Locate the cell with the specified text and output its (X, Y) center coordinate. 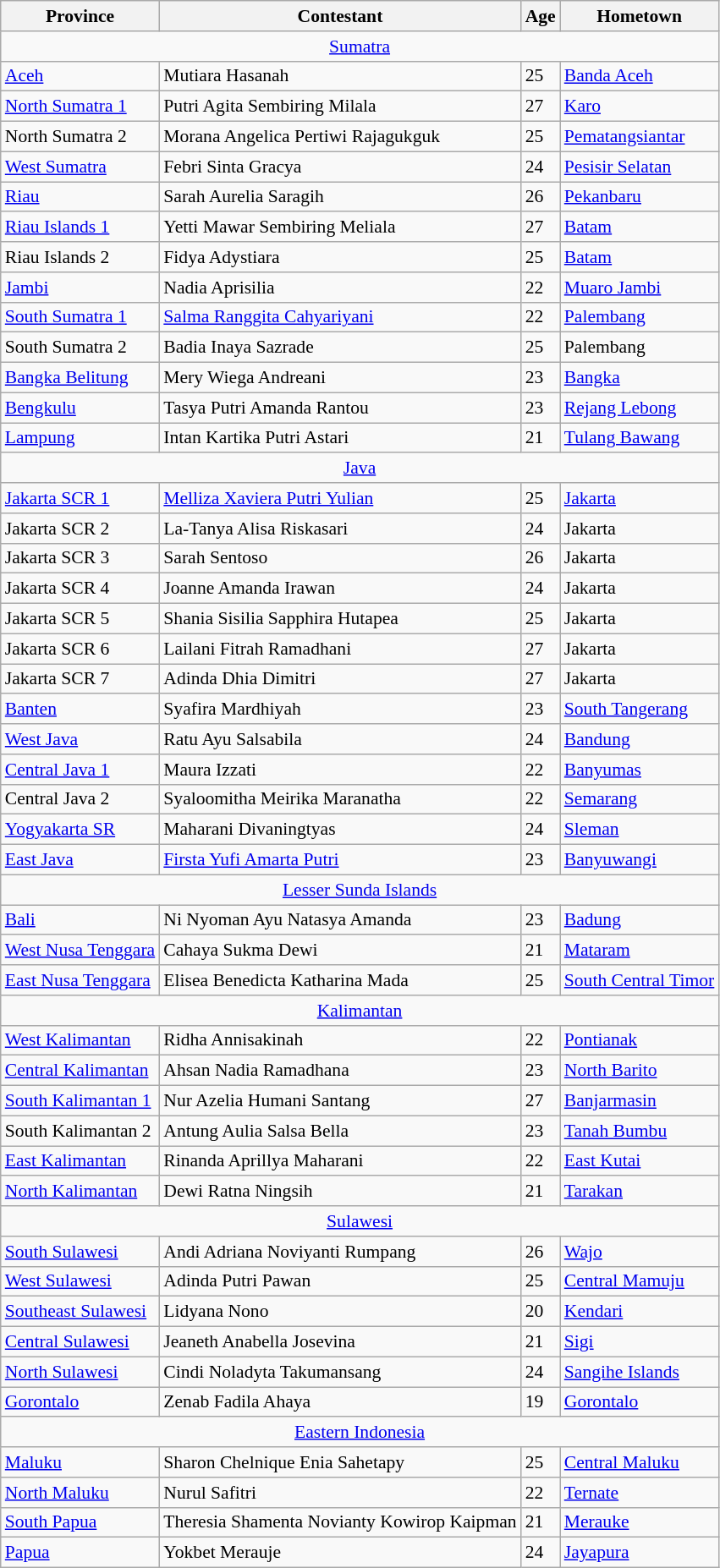
Hometown (640, 16)
North Kalimantan (80, 1192)
Bengkulu (80, 408)
Morana Angelica Pertiwi Rajagukguk (340, 137)
Febri Sinta Gracya (340, 167)
East Java (80, 860)
North Barito (640, 1071)
Merauke (640, 1522)
Adinda Putri Pawan (340, 1281)
Nadia Aprisilia (340, 288)
La-Tanya Alisa Riskasari (340, 529)
Yokbet Merauje (340, 1553)
Nur Azelia Humani Santang (340, 1101)
Java (360, 469)
Sumatra (360, 47)
Semarang (640, 799)
Lesser Sunda Islands (360, 890)
Intan Kartika Putri Astari (340, 438)
Jakarta SCR 1 (80, 498)
Fidya Adystiara (340, 257)
West Kalimantan (80, 1040)
Southeast Sulawesi (80, 1312)
Riau (80, 197)
Bangka (640, 378)
Eastern Indonesia (360, 1433)
South Central Timor (640, 980)
Andi Adriana Noviyanti Rumpang (340, 1252)
Rinanda Aprillya Maharani (340, 1161)
Lidyana Nono (340, 1312)
Wajo (640, 1252)
Ratu Ayu Salsabila (340, 739)
North Maluku (80, 1493)
Jeaneth Anabella Josevina (340, 1342)
Jakarta SCR 2 (80, 529)
Mataram (640, 951)
Kalimantan (360, 1011)
Badia Inaya Sazrade (340, 348)
Sulawesi (360, 1221)
Yetti Mawar Sembiring Meliala (340, 228)
Riau Islands 1 (80, 228)
Central Mamuju (640, 1281)
Banten (80, 710)
Karo (640, 107)
Firsta Yufi Amarta Putri (340, 860)
North Sumatra 2 (80, 137)
South Sumatra 2 (80, 348)
Muaro Jambi (640, 288)
East Kutai (640, 1161)
Riau Islands 2 (80, 257)
Aceh (80, 76)
Jayapura (640, 1553)
Joanne Amanda Irawan (340, 589)
West Java (80, 739)
Yogyakarta SR (80, 830)
South Kalimantan 2 (80, 1131)
20 (541, 1312)
Rejang Lebong (640, 408)
Banyumas (640, 770)
Mery Wiega Andreani (340, 378)
West Sumatra (80, 167)
Banda Aceh (640, 76)
Dewi Ratna Ningsih (340, 1192)
Tarakan (640, 1192)
Sarah Sentoso (340, 558)
Bandung (640, 739)
Lampung (80, 438)
Zenab Fadila Ahaya (340, 1402)
Province (80, 16)
Sarah Aurelia Saragih (340, 197)
Central Maluku (640, 1462)
Sleman (640, 830)
Sigi (640, 1342)
Tanah Bumbu (640, 1131)
Jakarta SCR 3 (80, 558)
Sangihe Islands (640, 1372)
Adinda Dhia Dimitri (340, 679)
Pesisir Selatan (640, 167)
Antung Aulia Salsa Bella (340, 1131)
Pontianak (640, 1040)
East Kalimantan (80, 1161)
Ni Nyoman Ayu Natasya Amanda (340, 920)
Central Java 2 (80, 799)
Bangka Belitung (80, 378)
South Tangerang (640, 710)
Central Kalimantan (80, 1071)
West Nusa Tenggara (80, 951)
Theresia Shamenta Novianty Kowirop Kaipman (340, 1522)
Maharani Divaningtyas (340, 830)
Lailani Fitrah Ramadhani (340, 649)
Shania Sisilia Sapphira Hutapea (340, 619)
Sharon Chelnique Enia Sahetapy (340, 1462)
Nurul Safitri (340, 1493)
Pematangsiantar (640, 137)
Cindi Noladyta Takumansang (340, 1372)
Banjarmasin (640, 1101)
Ahsan Nadia Ramadhana (340, 1071)
Jakarta SCR 7 (80, 679)
Pekanbaru (640, 197)
Bali (80, 920)
Jakarta SCR 5 (80, 619)
19 (541, 1402)
Putri Agita Sembiring Milala (340, 107)
Badung (640, 920)
Contestant (340, 16)
North Sulawesi (80, 1372)
Central Sulawesi (80, 1342)
Jakarta SCR 6 (80, 649)
Central Java 1 (80, 770)
Elisea Benedicta Katharina Mada (340, 980)
Papua (80, 1553)
Syafira Mardhiyah (340, 710)
Mutiara Hasanah (340, 76)
East Nusa Tenggara (80, 980)
Ternate (640, 1493)
Banyuwangi (640, 860)
Syaloomitha Meirika Maranatha (340, 799)
Tasya Putri Amanda Rantou (340, 408)
Salma Ranggita Cahyariyani (340, 317)
South Sulawesi (80, 1252)
West Sulawesi (80, 1281)
North Sumatra 1 (80, 107)
Jambi (80, 288)
Maluku (80, 1462)
Ridha Annisakinah (340, 1040)
South Kalimantan 1 (80, 1101)
Melliza Xaviera Putri Yulian (340, 498)
Kendari (640, 1312)
Cahaya Sukma Dewi (340, 951)
Age (541, 16)
Maura Izzati (340, 770)
Jakarta SCR 4 (80, 589)
South Papua (80, 1522)
Tulang Bawang (640, 438)
South Sumatra 1 (80, 317)
